For the text-containing cell, return its midpoint in (x, y) coordinate format. 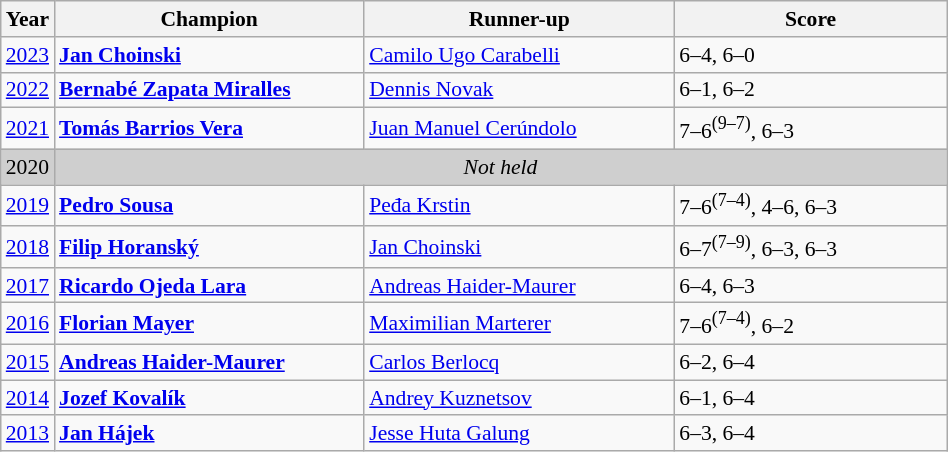
Jozef Kovalík (209, 398)
6–7(7–9), 6–3, 6–3 (810, 246)
Score (810, 19)
Florian Mayer (209, 324)
2021 (28, 128)
Juan Manuel Cerúndolo (519, 128)
2022 (28, 90)
Andrey Kuznetsov (519, 398)
2019 (28, 206)
7–6(7–4), 6–2 (810, 324)
2018 (28, 246)
Peđa Krstin (519, 206)
6–4, 6–0 (810, 55)
Filip Horanský (209, 246)
2013 (28, 434)
Runner-up (519, 19)
Maximilian Marterer (519, 324)
Dennis Novak (519, 90)
Camilo Ugo Carabelli (519, 55)
2015 (28, 363)
Champion (209, 19)
2016 (28, 324)
Year (28, 19)
2017 (28, 286)
Bernabé Zapata Miralles (209, 90)
Carlos Berlocq (519, 363)
2023 (28, 55)
7–6(7–4), 4–6, 6–3 (810, 206)
Not held (500, 167)
2020 (28, 167)
Pedro Sousa (209, 206)
6–2, 6–4 (810, 363)
6–1, 6–2 (810, 90)
7–6(9–7), 6–3 (810, 128)
6–3, 6–4 (810, 434)
Ricardo Ojeda Lara (209, 286)
Jesse Huta Galung (519, 434)
6–4, 6–3 (810, 286)
Tomás Barrios Vera (209, 128)
6–1, 6–4 (810, 398)
2014 (28, 398)
Jan Hájek (209, 434)
